Scan for the cell matching the given text and deliver its (x, y) coordinate at center. 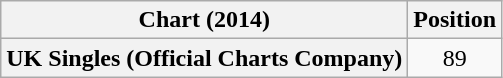
UK Singles (Official Charts Company) (204, 58)
Position (455, 20)
Chart (2014) (204, 20)
89 (455, 58)
